Return [X, Y] of the center of cell containing provided text 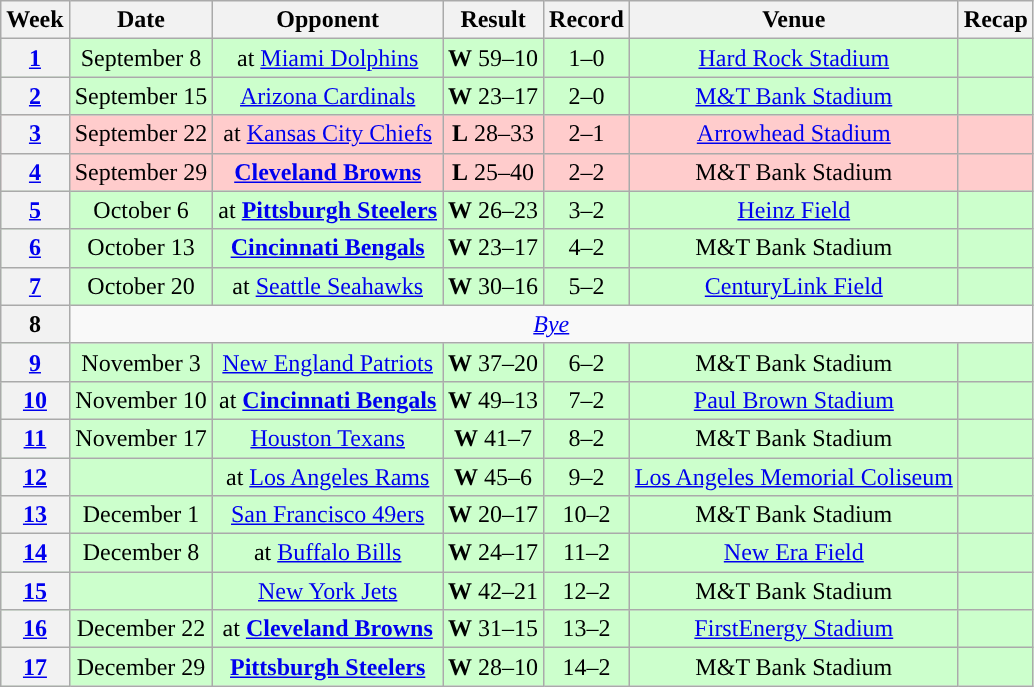
W 28–10 [494, 667]
W 42–21 [494, 591]
New England Patriots [328, 362]
October 20 [141, 286]
11–2 [587, 553]
Result [494, 20]
Los Angeles Memorial Coliseum [794, 477]
5–2 [587, 286]
W 41–7 [494, 438]
6 [35, 248]
Week [35, 20]
December 29 [141, 667]
11 [35, 438]
CenturyLink Field [794, 286]
W 26–23 [494, 210]
November 17 [141, 438]
14 [35, 553]
W 37–20 [494, 362]
4–2 [587, 248]
November 3 [141, 362]
5 [35, 210]
W 59–10 [494, 58]
Bye [551, 324]
Venue [794, 20]
3–2 [587, 210]
November 10 [141, 400]
September 8 [141, 58]
Arrowhead Stadium [794, 134]
December 22 [141, 629]
FirstEnergy Stadium [794, 629]
2–2 [587, 172]
New York Jets [328, 591]
10–2 [587, 515]
8 [35, 324]
13–2 [587, 629]
at Los Angeles Rams [328, 477]
14–2 [587, 667]
1 [35, 58]
Heinz Field [794, 210]
12 [35, 477]
at Cleveland Browns [328, 629]
2–0 [587, 96]
Pittsburgh Steelers [328, 667]
October 13 [141, 248]
1–0 [587, 58]
L 28–33 [494, 134]
W 45–6 [494, 477]
at Seattle Seahawks [328, 286]
W 24–17 [494, 553]
December 1 [141, 515]
at Kansas City Chiefs [328, 134]
13 [35, 515]
16 [35, 629]
Date [141, 20]
Opponent [328, 20]
8–2 [587, 438]
at Buffalo Bills [328, 553]
W 49–13 [494, 400]
September 22 [141, 134]
Paul Brown Stadium [794, 400]
Hard Rock Stadium [794, 58]
W 30–16 [494, 286]
Cincinnati Bengals [328, 248]
at Cincinnati Bengals [328, 400]
3 [35, 134]
9 [35, 362]
Cleveland Browns [328, 172]
10 [35, 400]
7 [35, 286]
7–2 [587, 400]
Recap [996, 20]
9–2 [587, 477]
Record [587, 20]
2–1 [587, 134]
2 [35, 96]
W 31–15 [494, 629]
12–2 [587, 591]
New Era Field [794, 553]
December 8 [141, 553]
at Miami Dolphins [328, 58]
L 25–40 [494, 172]
6–2 [587, 362]
Houston Texans [328, 438]
Arizona Cardinals [328, 96]
September 29 [141, 172]
17 [35, 667]
W 20–17 [494, 515]
15 [35, 591]
San Francisco 49ers [328, 515]
September 15 [141, 96]
October 6 [141, 210]
4 [35, 172]
at Pittsburgh Steelers [328, 210]
